For the text-containing cell, return its midpoint in [X, Y] coordinate format. 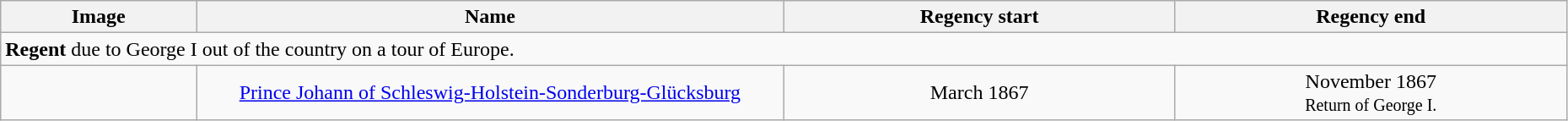
March 1867 [979, 93]
Name [490, 17]
Image [99, 17]
Regency end [1371, 17]
November 1867Return of George I. [1371, 93]
Regency start [979, 17]
Regent due to George I out of the country on a tour of Europe. [784, 49]
Prince Johann of Schleswig-Holstein-Sonderburg-Glücksburg [490, 93]
